Search for the cell housing the specified text and yield its [X, Y] center coordinate. 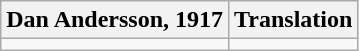
Dan Andersson, 1917 [115, 20]
Translation [294, 20]
